From the cell containing the given text, extract its center point as (x, y) coordinate. 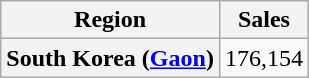
Sales (264, 20)
South Korea (Gaon) (110, 58)
176,154 (264, 58)
Region (110, 20)
